Scan for the cell matching the given text and deliver its (x, y) coordinate at center. 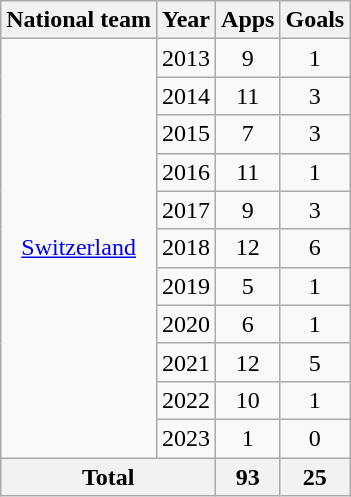
Total (108, 477)
Switzerland (79, 248)
2019 (186, 286)
National team (79, 20)
93 (248, 477)
2016 (186, 172)
2017 (186, 210)
2013 (186, 58)
2020 (186, 324)
25 (315, 477)
2021 (186, 362)
2014 (186, 96)
2015 (186, 134)
Year (186, 20)
10 (248, 400)
Apps (248, 20)
2022 (186, 400)
0 (315, 438)
2018 (186, 248)
7 (248, 134)
2023 (186, 438)
Goals (315, 20)
